Identify which cell holds the provided text, then report its (X, Y) central coordinate. 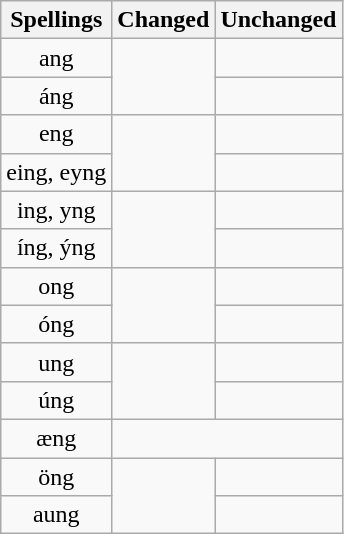
eng (56, 134)
ong (56, 286)
Changed (164, 20)
óng (56, 324)
aung (56, 515)
eing, eyng (56, 172)
ang (56, 58)
úng (56, 400)
öng (56, 477)
Spellings (56, 20)
áng (56, 96)
æng (56, 438)
íng, ýng (56, 248)
ing, yng (56, 210)
Unchanged (278, 20)
ung (56, 362)
